Scan for the cell matching the given text and deliver its [X, Y] coordinate at center. 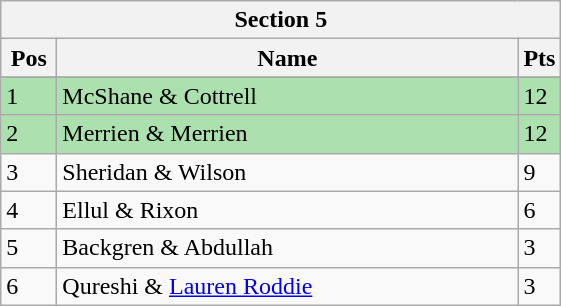
5 [29, 248]
1 [29, 96]
2 [29, 134]
McShane & Cottrell [288, 96]
Pos [29, 58]
Merrien & Merrien [288, 134]
Section 5 [281, 20]
Name [288, 58]
Sheridan & Wilson [288, 172]
9 [540, 172]
4 [29, 210]
Backgren & Abdullah [288, 248]
Qureshi & Lauren Roddie [288, 286]
Ellul & Rixon [288, 210]
Pts [540, 58]
